Return (X, Y) of the center of cell containing provided text 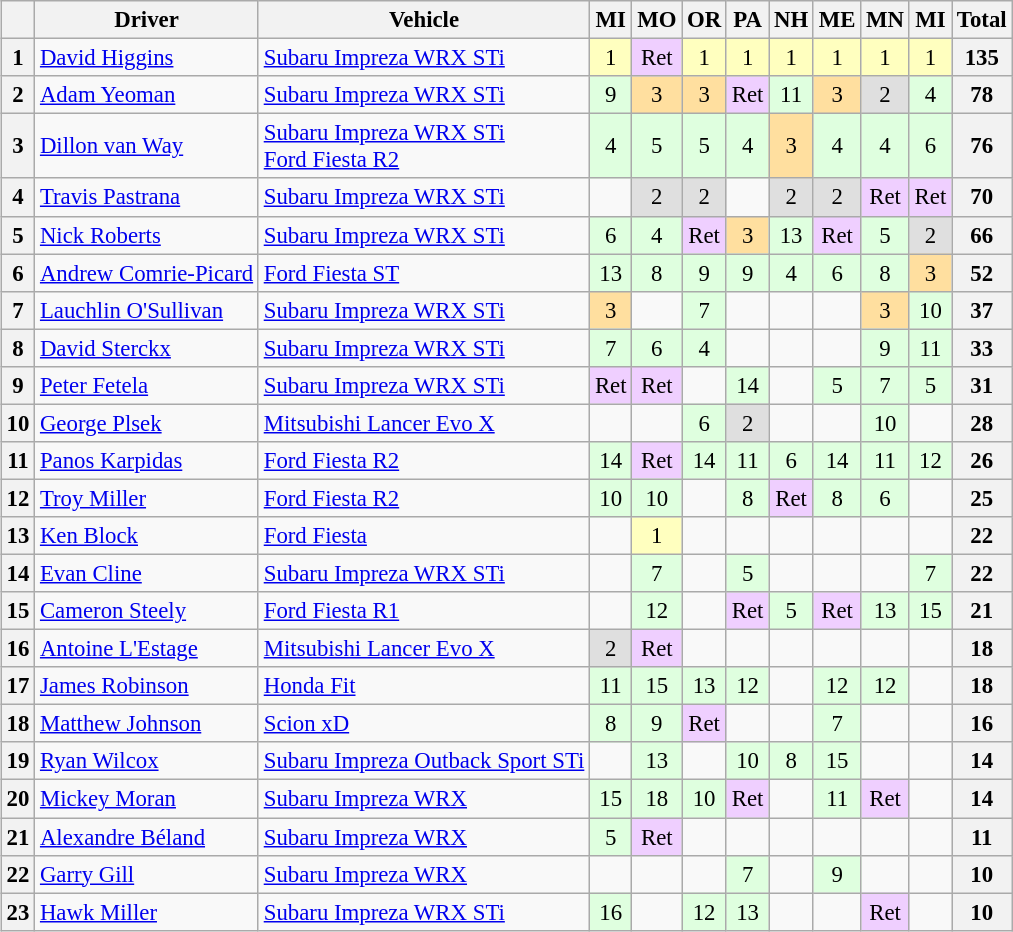
Mickey Moran (147, 799)
Ford Fiesta (424, 536)
Dillon van Way (147, 146)
Ken Block (147, 536)
MN (886, 20)
Honda Fit (424, 686)
Subaru Impreza Outback Sport STi (424, 761)
Ford Fiesta ST (424, 273)
Total (982, 20)
Garry Gill (147, 874)
Cameron Steely (147, 611)
Peter Fetela (147, 385)
OR (704, 20)
Ford Fiesta R1 (424, 611)
Lauchlin O'Sullivan (147, 310)
MO (657, 20)
Troy Miller (147, 498)
Matthew Johnson (147, 724)
76 (982, 146)
Driver (147, 20)
28 (982, 423)
66 (982, 235)
Antoine L'Estage (147, 649)
Scion xD (424, 724)
31 (982, 385)
135 (982, 58)
26 (982, 461)
17 (18, 686)
37 (982, 310)
23 (18, 912)
Adam Yeoman (147, 95)
Evan Cline (147, 573)
David Sterckx (147, 348)
Alexandre Béland (147, 837)
PA (747, 20)
Hawk Miller (147, 912)
Nick Roberts (147, 235)
Andrew Comrie-Picard (147, 273)
70 (982, 197)
ME (836, 20)
Vehicle (424, 20)
Ryan Wilcox (147, 761)
Subaru Impreza WRX STi Ford Fiesta R2 (424, 146)
James Robinson (147, 686)
20 (18, 799)
Travis Pastrana (147, 197)
78 (982, 95)
52 (982, 273)
Panos Karpidas (147, 461)
David Higgins (147, 58)
33 (982, 348)
25 (982, 498)
NH (792, 20)
19 (18, 761)
George Plsek (147, 423)
